Detect which cell encompasses the target text, then output its [x, y] center coordinate. 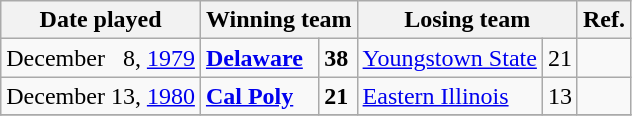
13 [560, 96]
December 13, 1980 [101, 96]
38 [338, 58]
Date played [101, 20]
Youngstown State [450, 58]
Cal Poly [259, 96]
Eastern Illinois [450, 96]
Winning team [278, 20]
Delaware [259, 58]
December 8, 1979 [101, 58]
Ref. [604, 20]
Losing team [467, 20]
